Output the (X, Y) coordinate of the center of the cell containing the given text.  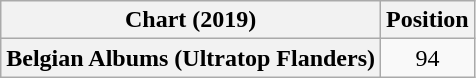
Position (428, 20)
Chart (2019) (191, 20)
94 (428, 58)
Belgian Albums (Ultratop Flanders) (191, 58)
